Provide the (X, Y) coordinate of the cell's center where the given text is located.  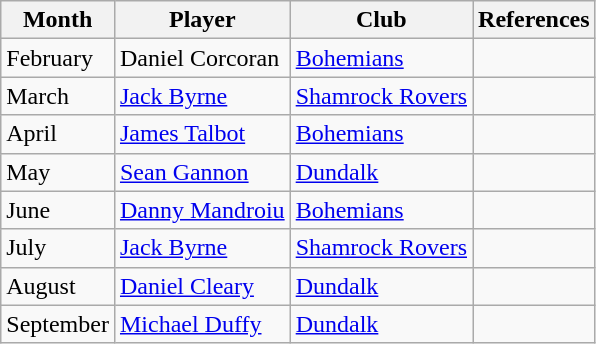
July (58, 248)
June (58, 210)
Danny Mandroiu (202, 210)
March (58, 96)
Daniel Corcoran (202, 58)
Michael Duffy (202, 324)
Club (381, 20)
February (58, 58)
James Talbot (202, 134)
Player (202, 20)
Daniel Cleary (202, 286)
Month (58, 20)
Sean Gannon (202, 172)
September (58, 324)
April (58, 134)
References (534, 20)
August (58, 286)
May (58, 172)
